Pinpoint the cell where the given text exists, returning its [X, Y] midpoint coordinate. 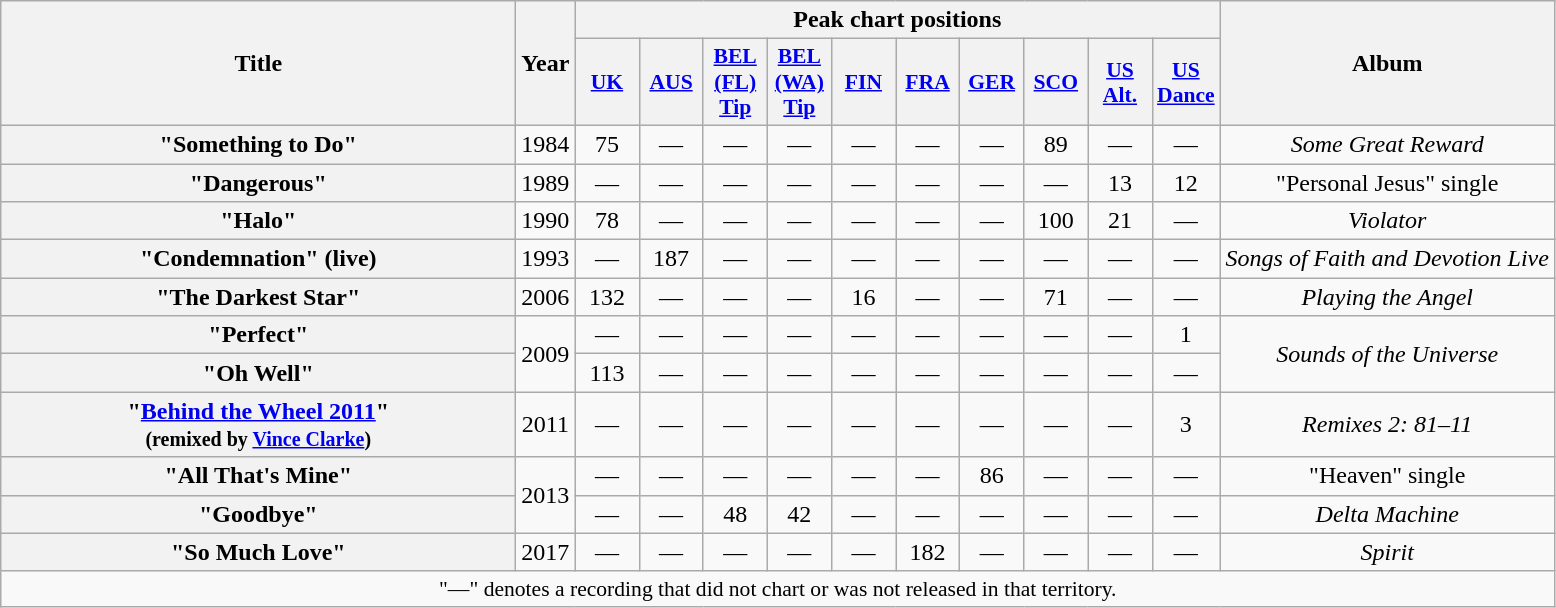
"Heaven" single [1388, 476]
1990 [546, 221]
Remixes 2: 81–11 [1388, 424]
100 [1056, 221]
2011 [546, 424]
2013 [546, 495]
BEL(FL)Tip [735, 82]
182 [928, 552]
SCO [1056, 82]
"All That's Mine" [258, 476]
Year [546, 64]
13 [1120, 183]
"Perfect" [258, 335]
21 [1120, 221]
"Oh Well" [258, 373]
Violator [1388, 221]
2006 [546, 297]
132 [607, 297]
3 [1186, 424]
UK [607, 82]
Spirit [1388, 552]
Some Great Reward [1388, 144]
78 [607, 221]
Playing the Angel [1388, 297]
"—" denotes a recording that did not chart or was not released in that territory. [778, 589]
16 [863, 297]
Peak chart positions [898, 20]
"Goodbye" [258, 514]
75 [607, 144]
AUS [671, 82]
1984 [546, 144]
"Condemnation" (live) [258, 259]
2009 [546, 354]
"The Darkest Star" [258, 297]
BEL(WA)Tip [799, 82]
Songs of Faith and Devotion Live [1388, 259]
"Something to Do" [258, 144]
Album [1388, 64]
2017 [546, 552]
1993 [546, 259]
89 [1056, 144]
FRA [928, 82]
86 [992, 476]
Sounds of the Universe [1388, 354]
USAlt. [1120, 82]
48 [735, 514]
Title [258, 64]
113 [607, 373]
187 [671, 259]
"Behind the Wheel 2011" (remixed by Vince Clarke) [258, 424]
42 [799, 514]
"Halo" [258, 221]
12 [1186, 183]
GER [992, 82]
"Dangerous" [258, 183]
"So Much Love" [258, 552]
1 [1186, 335]
USDance [1186, 82]
71 [1056, 297]
Delta Machine [1388, 514]
FIN [863, 82]
1989 [546, 183]
"Personal Jesus" single [1388, 183]
